Determine the (x, y) coordinate at the center of the cell enclosing the given text.  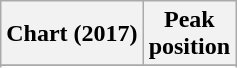
Chart (2017) (72, 34)
Peak position (189, 34)
